Scan for the cell matching the given text and deliver its [X, Y] coordinate at center. 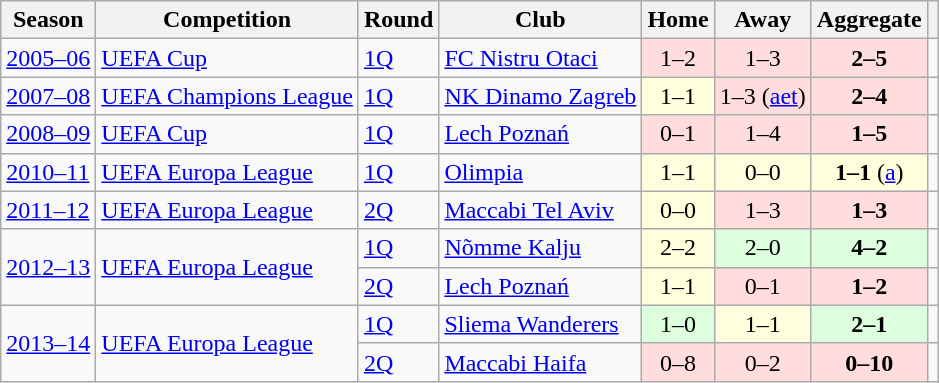
Home [678, 20]
Olimpia [540, 172]
Season [48, 20]
0–10 [869, 362]
2013–14 [48, 343]
FC Nistru Otaci [540, 58]
1–3 (aet) [762, 96]
NK Dinamo Zagreb [540, 96]
1–1 (a) [869, 172]
Sliema Wanderers [540, 324]
2007–08 [48, 96]
2–0 [762, 248]
2–1 [869, 324]
1–4 [762, 134]
2005–06 [48, 58]
2008–09 [48, 134]
UEFA Champions League [228, 96]
2–2 [678, 248]
2012–13 [48, 267]
1–5 [869, 134]
Away [762, 20]
2011–12 [48, 210]
Round [398, 20]
1–0 [678, 324]
0–2 [762, 362]
2–5 [869, 58]
4–2 [869, 248]
Competition [228, 20]
Nõmme Kalju [540, 248]
2010–11 [48, 172]
2–4 [869, 96]
Club [540, 20]
0–8 [678, 362]
Maccabi Tel Aviv [540, 210]
Aggregate [869, 20]
Maccabi Haifa [540, 362]
